Determine the (X, Y) coordinate at the center of the cell enclosing the given text.  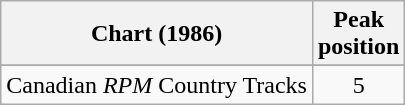
Chart (1986) (157, 34)
Canadian RPM Country Tracks (157, 85)
5 (358, 85)
Peakposition (358, 34)
